Determine the [X, Y] coordinate at the center of the cell enclosing the given text.  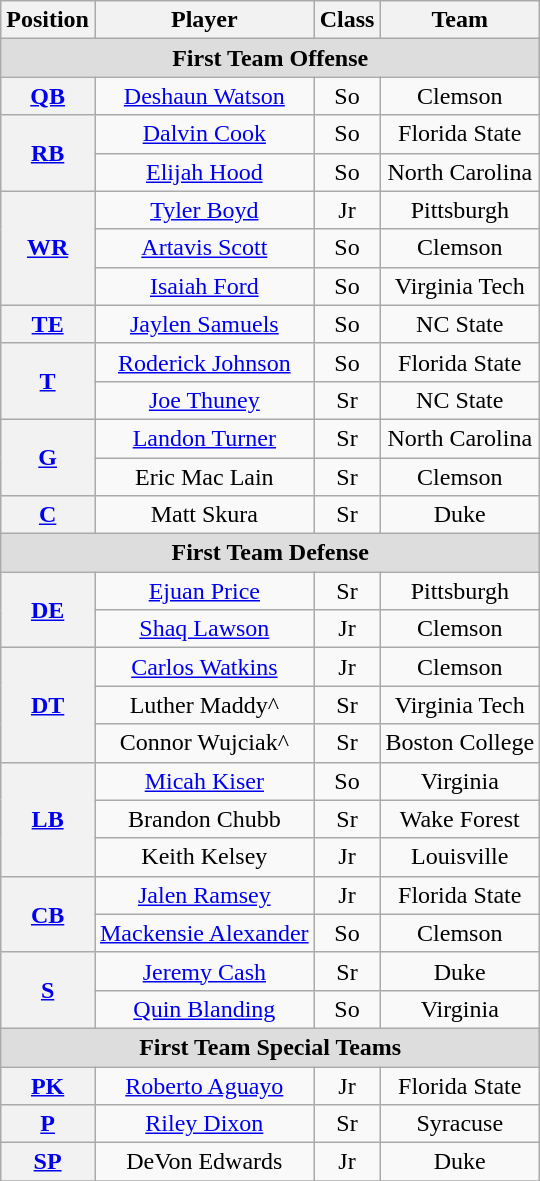
Position [48, 20]
Elijah Hood [204, 172]
Landon Turner [204, 438]
Artavis Scott [204, 248]
Tyler Boyd [204, 210]
G [48, 457]
Louisville [460, 857]
Quin Blanding [204, 1009]
Deshaun Watson [204, 96]
DeVon Edwards [204, 1162]
Class [347, 20]
Player [204, 20]
CB [48, 914]
Jaylen Samuels [204, 324]
Syracuse [460, 1124]
Matt Skura [204, 515]
Isaiah Ford [204, 286]
WR [48, 248]
Carlos Watkins [204, 667]
Micah Kiser [204, 781]
First Team Special Teams [270, 1047]
RB [48, 153]
Riley Dixon [204, 1124]
PK [48, 1085]
Luther Maddy^ [204, 705]
First Team Offense [270, 58]
Wake Forest [460, 819]
Eric Mac Lain [204, 477]
Shaq Lawson [204, 629]
TE [48, 324]
Dalvin Cook [204, 134]
Jalen Ramsey [204, 895]
LB [48, 819]
First Team Defense [270, 553]
Connor Wujciak^ [204, 743]
S [48, 990]
Roderick Johnson [204, 362]
SP [48, 1162]
Jeremy Cash [204, 971]
Team [460, 20]
DE [48, 610]
C [48, 515]
Joe Thuney [204, 400]
Boston College [460, 743]
QB [48, 96]
Ejuan Price [204, 591]
Mackensie Alexander [204, 933]
Brandon Chubb [204, 819]
DT [48, 705]
P [48, 1124]
T [48, 381]
Keith Kelsey [204, 857]
Roberto Aguayo [204, 1085]
